Locate the cell with the specified text and output its [X, Y] center coordinate. 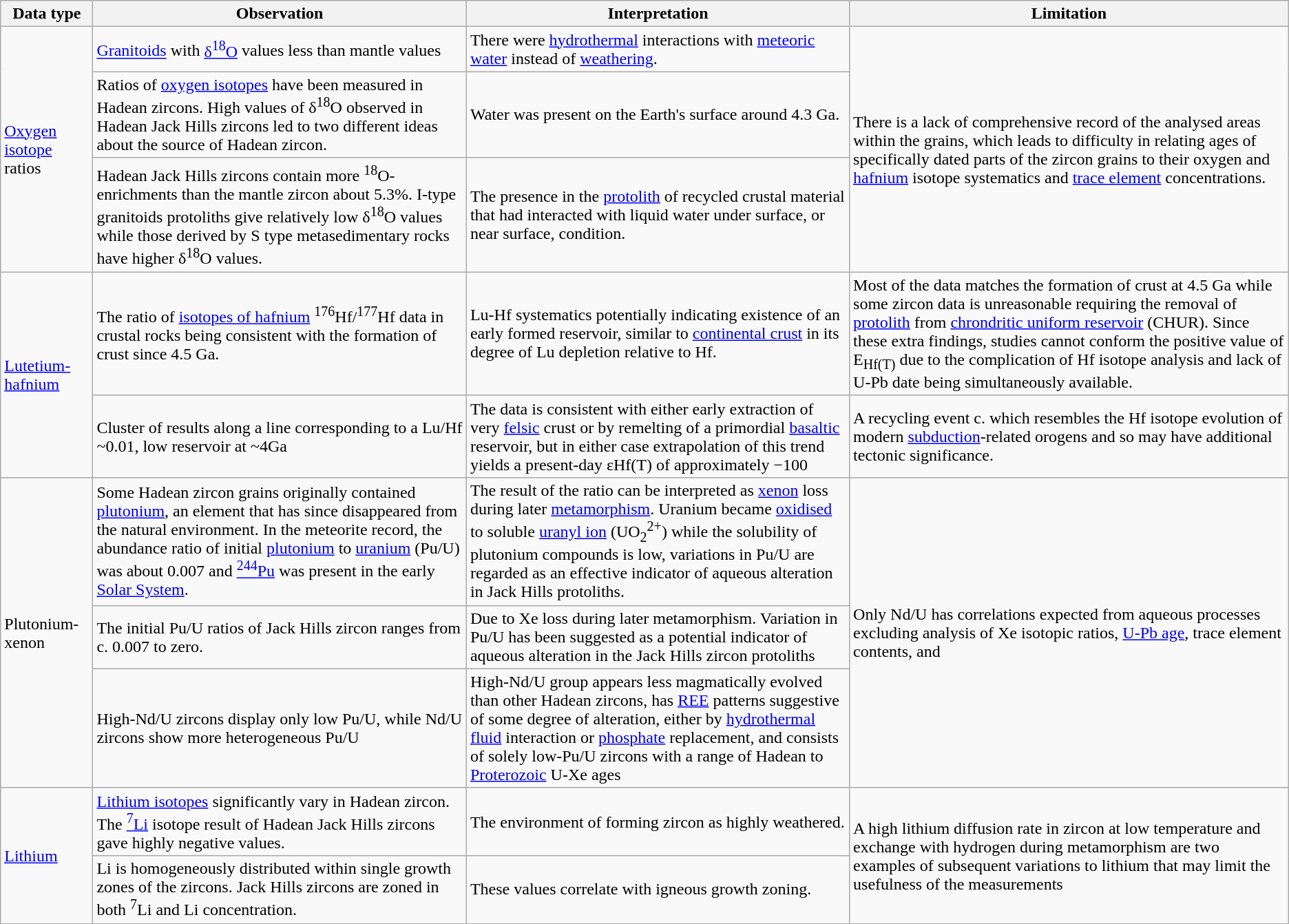
The environment of forming zircon as highly weathered. [658, 822]
Granitoids with δ18O values less than mantle values [280, 50]
Plutonium-xenon [47, 632]
Cluster of results along a line corresponding to a Lu/Hf ~0.01, low reservoir at ~4Ga [280, 437]
The ratio of isotopes of hafnium 176Hf/177Hf data in crustal rocks being consistent with the formation of crust since 4.5 Ga. [280, 333]
Li is homogeneously distributed within single growth zones of the zircons. Jack Hills zircons are zoned in both 7Li and Li concentration. [280, 890]
These values correlate with igneous growth zoning. [658, 890]
There were hydrothermal interactions with meteoric water instead of weathering. [658, 50]
The presence in the protolith of recycled crustal material that had interacted with liquid water under surface, or near surface, condition. [658, 215]
High-Nd/U zircons display only low Pu/U, while Nd/U zircons show more heterogeneous Pu/U [280, 728]
Water was present on the Earth's surface around 4.3 Ga. [658, 115]
Oxygen isotope ratios [47, 149]
Lutetium-hafnium [47, 375]
Observation [280, 14]
Limitation [1069, 14]
The initial Pu/U ratios of Jack Hills zircon ranges from c. 0.007 to zero. [280, 637]
Only Nd/U has correlations expected from aqueous processes excluding analysis of Xe isotopic ratios, U-Pb age, trace element contents, and [1069, 632]
Lithium [47, 855]
Interpretation [658, 14]
A recycling event c. which resembles the Hf isotope evolution of modern subduction-related orogens and so may have additional tectonic significance. [1069, 437]
Lithium isotopes significantly vary in Hadean zircon. The 7Li isotope result of Hadean Jack Hills zircons gave highly negative values. [280, 822]
Data type [47, 14]
